Determine the (x, y) coordinate at the center of the cell enclosing the given text.  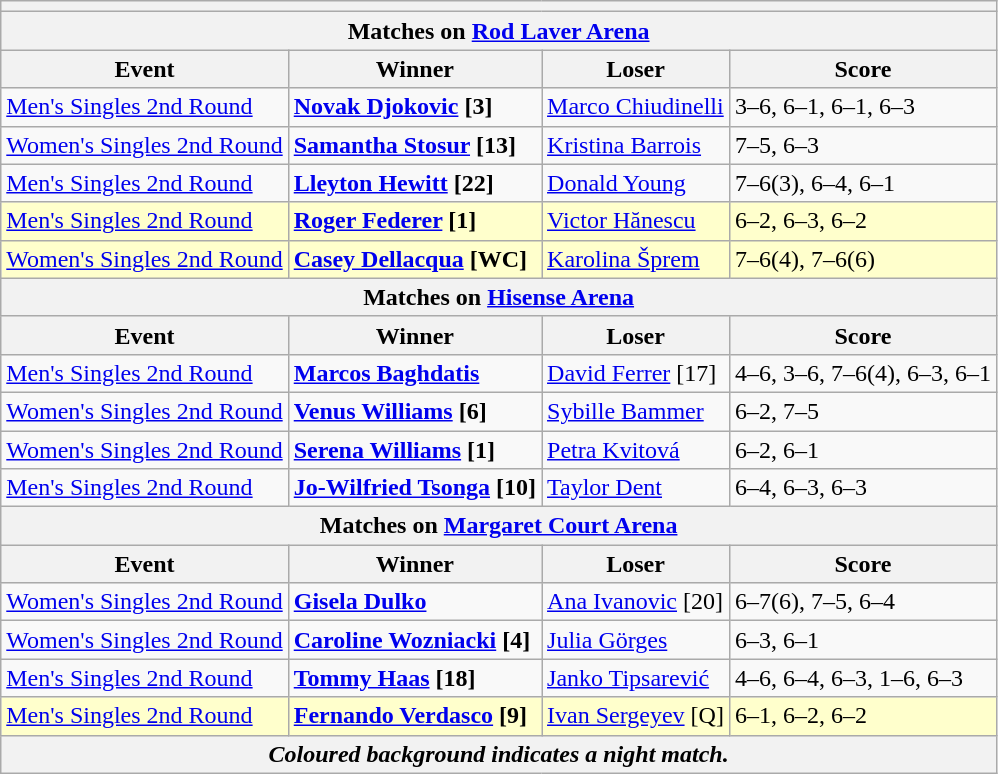
Donald Young (636, 183)
6–2, 6–3, 6–2 (862, 221)
Ivan Sergeyev [Q] (636, 716)
Roger Federer [1] (414, 221)
Ana Ivanovic [20] (636, 602)
Serena Williams [1] (414, 449)
Fernando Verdasco [9] (414, 716)
Jo-Wilfried Tsonga [10] (414, 488)
Marcos Baghdatis (414, 373)
4–6, 6–4, 6–3, 1–6, 6–3 (862, 678)
6–7(6), 7–5, 6–4 (862, 602)
Gisela Dulko (414, 602)
Julia Görges (636, 640)
7–6(3), 6–4, 6–1 (862, 183)
6–2, 6–1 (862, 449)
Venus Williams [6] (414, 411)
Samantha Stosur [13] (414, 145)
6–4, 6–3, 6–3 (862, 488)
David Ferrer [17] (636, 373)
Matches on Margaret Court Arena (499, 526)
Janko Tipsarević (636, 678)
Sybille Bammer (636, 411)
7–6(4), 7–6(6) (862, 259)
Marco Chiudinelli (636, 107)
Novak Djokovic [3] (414, 107)
Lleyton Hewitt [22] (414, 183)
Victor Hănescu (636, 221)
6–1, 6–2, 6–2 (862, 716)
Taylor Dent (636, 488)
Matches on Hisense Arena (499, 297)
Kristina Barrois (636, 145)
Petra Kvitová (636, 449)
Caroline Wozniacki [4] (414, 640)
Casey Dellacqua [WC] (414, 259)
6–3, 6–1 (862, 640)
7–5, 6–3 (862, 145)
Matches on Rod Laver Arena (499, 31)
4–6, 3–6, 7–6(4), 6–3, 6–1 (862, 373)
Coloured background indicates a night match. (499, 754)
3–6, 6–1, 6–1, 6–3 (862, 107)
Karolina Šprem (636, 259)
6–2, 7–5 (862, 411)
Tommy Haas [18] (414, 678)
